Pinpoint the cell where the given text exists, returning its (x, y) midpoint coordinate. 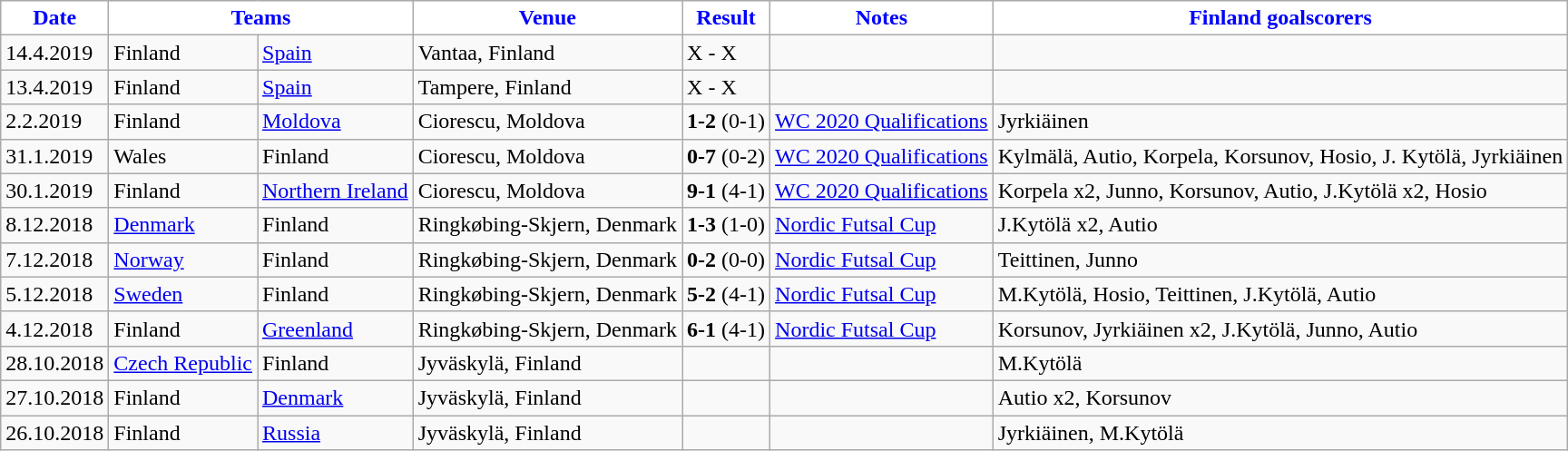
8.12.2018 (54, 225)
Date (54, 18)
6-1 (4-1) (726, 328)
Notes (882, 18)
J.Kytölä x2, Autio (1279, 225)
31.1.2019 (54, 156)
Jyrkiäinen (1279, 122)
Finland goalscorers (1279, 18)
Teittinen, Junno (1279, 260)
Russia (336, 433)
26.10.2018 (54, 433)
Jyrkiäinen, M.Kytölä (1279, 433)
13.4.2019 (54, 87)
Tampere, Finland (547, 87)
Wales (183, 156)
14.4.2019 (54, 53)
28.10.2018 (54, 363)
Autio x2, Korsunov (1279, 397)
1-2 (0-1) (726, 122)
M.Kytölä (1279, 363)
Norway (183, 260)
Korsunov, Jyrkiäinen x2, J.Kytölä, Junno, Autio (1279, 328)
Vantaa, Finland (547, 53)
M.Kytölä, Hosio, Teittinen, J.Kytölä, Autio (1279, 294)
9-1 (4-1) (726, 191)
Moldova (336, 122)
Korpela x2, Junno, Korsunov, Autio, J.Kytölä x2, Hosio (1279, 191)
Venue (547, 18)
0-7 (0-2) (726, 156)
0-2 (0-0) (726, 260)
Kylmälä, Autio, Korpela, Korsunov, Hosio, J. Kytölä, Jyrkiäinen (1279, 156)
5-2 (4-1) (726, 294)
Northern Ireland (336, 191)
7.12.2018 (54, 260)
Greenland (336, 328)
27.10.2018 (54, 397)
5.12.2018 (54, 294)
Result (726, 18)
4.12.2018 (54, 328)
2.2.2019 (54, 122)
1-3 (1-0) (726, 225)
Sweden (183, 294)
30.1.2019 (54, 191)
Teams (261, 18)
Czech Republic (183, 363)
